Find where the given text appears and provide that cell's center as (X, Y) coordinate. 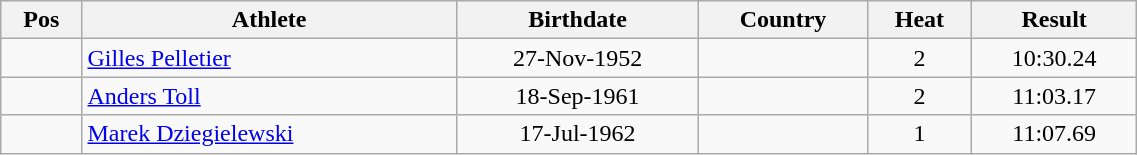
Birthdate (577, 20)
Athlete (269, 20)
27-Nov-1952 (577, 58)
18-Sep-1961 (577, 96)
Marek Dziegielewski (269, 134)
1 (919, 134)
10:30.24 (1054, 58)
Pos (42, 20)
Country (784, 20)
11:03.17 (1054, 96)
17-Jul-1962 (577, 134)
Heat (919, 20)
11:07.69 (1054, 134)
Anders Toll (269, 96)
Result (1054, 20)
Gilles Pelletier (269, 58)
